Output the [X, Y] coordinate of the center of the cell containing the given text.  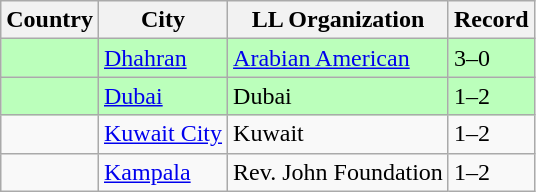
Kuwait [338, 134]
Kampala [162, 172]
Kuwait City [162, 134]
Arabian American [338, 58]
Record [491, 20]
Dhahran [162, 58]
Rev. John Foundation [338, 172]
Country [50, 20]
City [162, 20]
3–0 [491, 58]
LL Organization [338, 20]
